Provide the (x, y) coordinate of the cell's center where the given text is located.  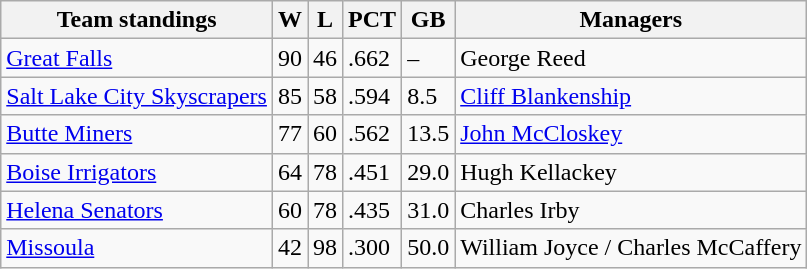
64 (290, 172)
L (326, 20)
Cliff Blankenship (631, 96)
Butte Miners (137, 134)
John McCloskey (631, 134)
Missoula (137, 248)
Salt Lake City Skyscrapers (137, 96)
Helena Senators (137, 210)
.662 (372, 58)
PCT (372, 20)
– (428, 58)
13.5 (428, 134)
Managers (631, 20)
42 (290, 248)
85 (290, 96)
Boise Irrigators (137, 172)
.300 (372, 248)
George Reed (631, 58)
50.0 (428, 248)
William Joyce / Charles McCaffery (631, 248)
.594 (372, 96)
Great Falls (137, 58)
58 (326, 96)
.435 (372, 210)
46 (326, 58)
77 (290, 134)
.562 (372, 134)
GB (428, 20)
8.5 (428, 96)
31.0 (428, 210)
98 (326, 248)
Team standings (137, 20)
.451 (372, 172)
W (290, 20)
29.0 (428, 172)
90 (290, 58)
Charles Irby (631, 210)
Hugh Kellackey (631, 172)
